Pinpoint the cell where the given text exists, returning its [x, y] midpoint coordinate. 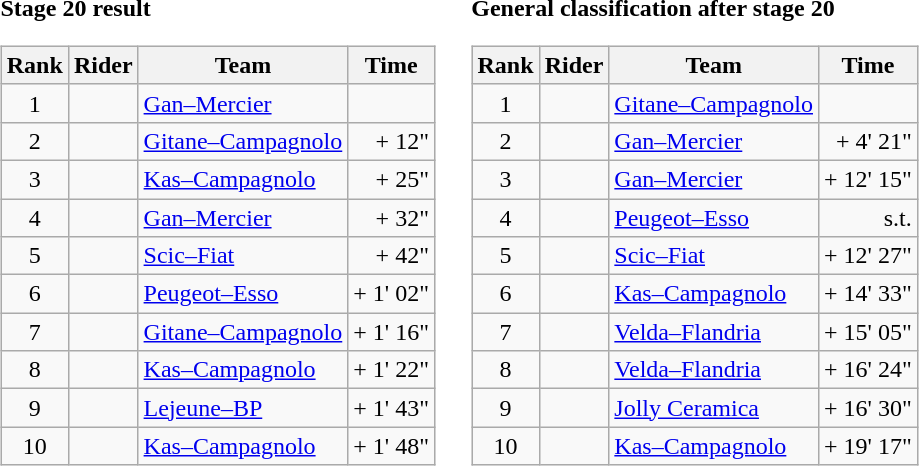
+ 15' 05" [868, 332]
+ 12' 15" [868, 179]
+ 16' 30" [868, 408]
+ 1' 48" [392, 446]
+ 12" [392, 141]
+ 1' 02" [392, 294]
Jolly Ceramica [714, 408]
+ 32" [392, 217]
+ 12' 27" [868, 256]
+ 25" [392, 179]
+ 1' 16" [392, 332]
+ 1' 22" [392, 370]
Lejeune–BP [243, 408]
+ 42" [392, 256]
+ 4' 21" [868, 141]
+ 1' 43" [392, 408]
+ 19' 17" [868, 446]
s.t. [868, 217]
+ 16' 24" [868, 370]
+ 14' 33" [868, 294]
